Scan for the cell matching the given text and deliver its [x, y] coordinate at center. 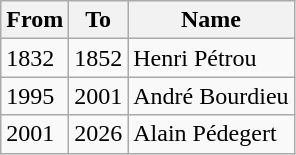
1832 [35, 58]
From [35, 20]
2026 [98, 134]
1995 [35, 96]
1852 [98, 58]
Alain Pédegert [211, 134]
Name [211, 20]
Henri Pétrou [211, 58]
To [98, 20]
André Bourdieu [211, 96]
